Output the [X, Y] coordinate of the center of the cell containing the given text.  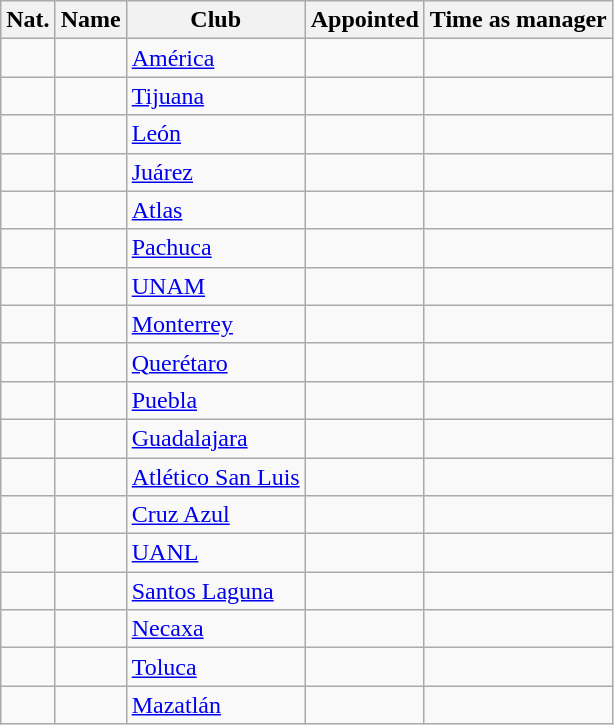
Santos Laguna [216, 591]
Atlas [216, 210]
Time as manager [518, 20]
Necaxa [216, 629]
Juárez [216, 172]
Tijuana [216, 96]
Appointed [364, 20]
Club [216, 20]
Mazatlán [216, 705]
Querétaro [216, 362]
León [216, 134]
Guadalajara [216, 438]
Puebla [216, 400]
UANL [216, 553]
Name [90, 20]
Pachuca [216, 248]
UNAM [216, 286]
Nat. [28, 20]
Cruz Azul [216, 515]
América [216, 58]
Atlético San Luis [216, 477]
Monterrey [216, 324]
Toluca [216, 667]
